Find where the given text appears and provide that cell's center as (x, y) coordinate. 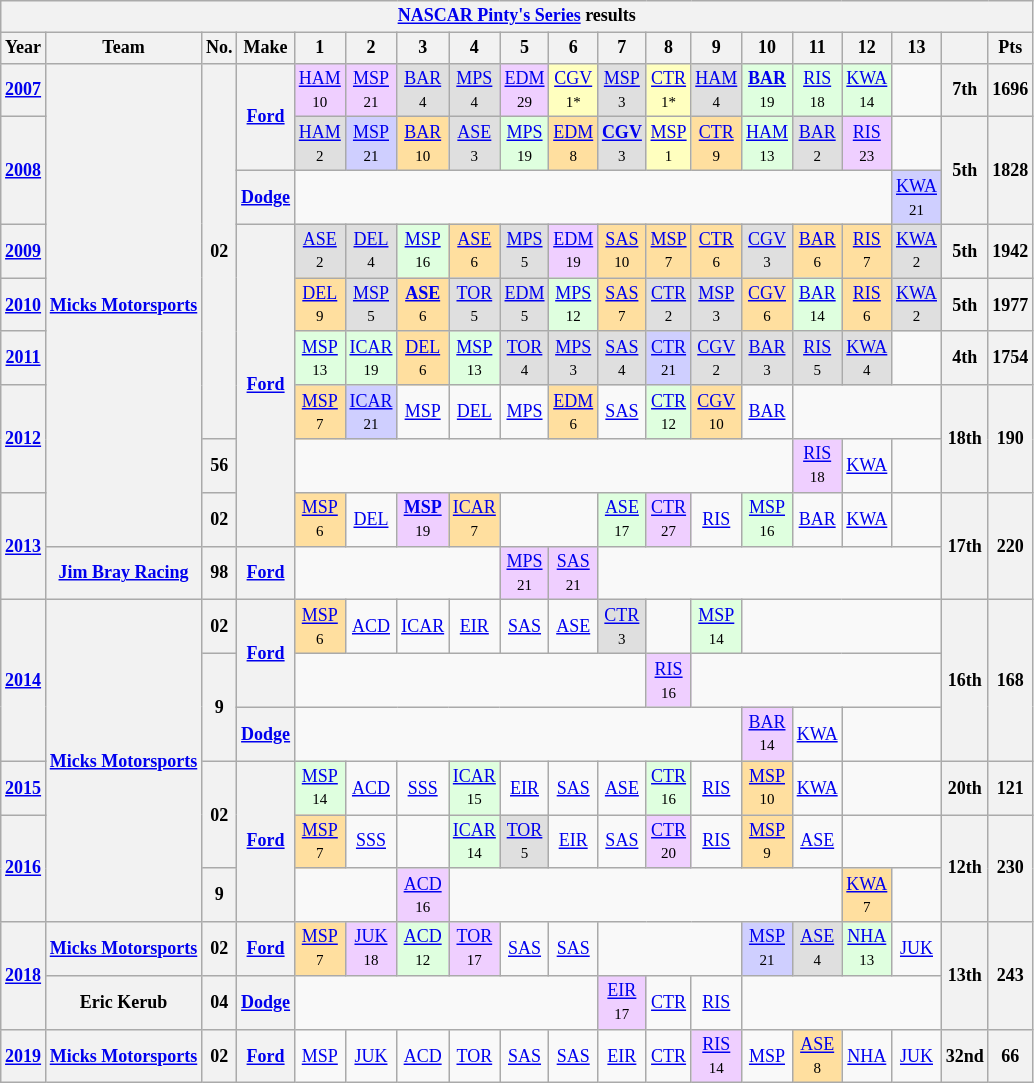
ACD16 (423, 895)
MSP1 (668, 144)
EDM5 (524, 305)
Team (123, 48)
8 (668, 48)
BAR2 (817, 144)
66 (1010, 1056)
EIR17 (622, 1003)
NASCAR Pinty's Series results (517, 16)
11 (817, 48)
1 (320, 48)
TOR4 (524, 358)
16th (964, 680)
EDM8 (574, 144)
JUK18 (371, 949)
EDM6 (574, 412)
SAS7 (622, 305)
ASE17 (622, 519)
1942 (1010, 251)
56 (220, 466)
MPS4 (474, 90)
CTR2 (668, 305)
MPS12 (574, 305)
KWA7 (867, 895)
MSP5 (371, 305)
4 (474, 48)
121 (1010, 788)
ACD12 (423, 949)
CTR21 (668, 358)
7 (622, 48)
CTR1* (668, 90)
13th (964, 976)
TOR17 (474, 949)
2 (371, 48)
CGV6 (768, 305)
20th (964, 788)
190 (1010, 438)
CTR27 (668, 519)
MSP9 (768, 841)
Pts (1010, 48)
SAS21 (574, 573)
2018 (24, 976)
2008 (24, 170)
12th (964, 868)
2014 (24, 680)
ICAR21 (371, 412)
RIS6 (867, 305)
32nd (964, 1056)
Eric Kerub (123, 1003)
5 (524, 48)
10 (768, 48)
220 (1010, 546)
SAS4 (622, 358)
04 (220, 1003)
HAM4 (716, 90)
12 (867, 48)
CGV2 (716, 358)
ICAR7 (474, 519)
1696 (1010, 90)
RIS14 (716, 1056)
HAM13 (768, 144)
SAS10 (622, 251)
DEL6 (423, 358)
2007 (24, 90)
RIS5 (817, 358)
1754 (1010, 358)
2009 (24, 251)
KWA14 (867, 90)
MPS5 (524, 251)
ASE3 (474, 144)
6 (574, 48)
CTR9 (716, 144)
17th (964, 546)
MPS19 (524, 144)
ASE8 (817, 1056)
RIS23 (867, 144)
Year (24, 48)
2015 (24, 788)
CTR16 (668, 788)
BAR6 (817, 251)
HAM10 (320, 90)
BAR10 (423, 144)
CTR3 (622, 627)
CTR6 (716, 251)
MPS (524, 412)
MSP10 (768, 788)
KWA4 (867, 358)
RIS16 (668, 680)
CTR20 (668, 841)
168 (1010, 680)
1977 (1010, 305)
2016 (24, 868)
BAR3 (768, 358)
18th (964, 438)
2012 (24, 438)
CGV10 (716, 412)
CTR12 (668, 412)
DEL4 (371, 251)
HAM2 (320, 144)
NHA13 (867, 949)
2011 (24, 358)
2010 (24, 305)
DEL9 (320, 305)
EDM29 (524, 90)
ICAR14 (474, 841)
1828 (1010, 170)
MPS21 (524, 573)
ASE4 (817, 949)
RIS7 (867, 251)
No. (220, 48)
BAR4 (423, 90)
3 (423, 48)
EDM19 (574, 251)
230 (1010, 868)
KWA21 (917, 197)
98 (220, 573)
NHA (867, 1056)
7th (964, 90)
Jim Bray Racing (123, 573)
ICAR19 (371, 358)
ICAR (423, 627)
MSP19 (423, 519)
243 (1010, 976)
2013 (24, 546)
MPS3 (574, 358)
2019 (24, 1056)
TOR (474, 1056)
ASE2 (320, 251)
13 (917, 48)
CGV1* (574, 90)
4th (964, 358)
BAR19 (768, 90)
ICAR15 (474, 788)
Make (266, 48)
